Identify which cell holds the provided text, then report its (X, Y) central coordinate. 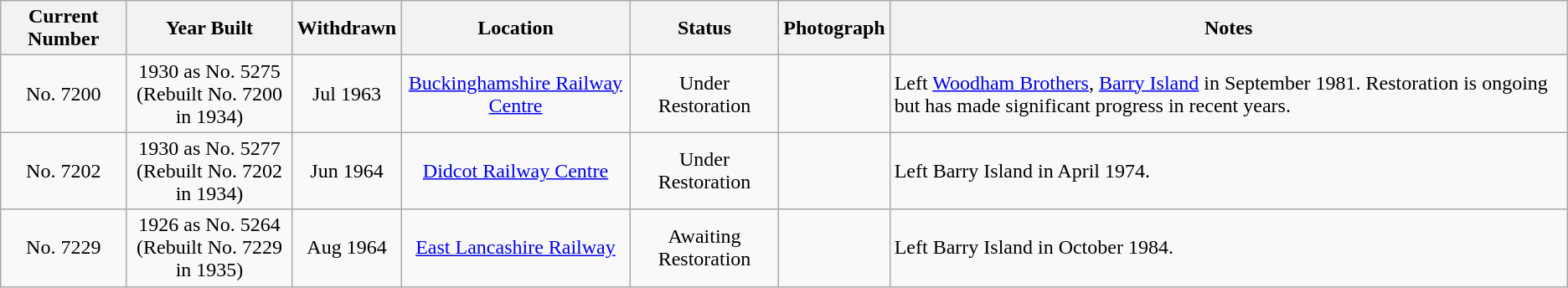
Photograph (834, 28)
Location (516, 28)
Notes (1228, 28)
Jul 1963 (347, 94)
No. 7229 (64, 248)
No. 7200 (64, 94)
1926 as No. 5264(Rebuilt No. 7229 in 1935) (209, 248)
1930 as No. 5277(Rebuilt No. 7202 in 1934) (209, 171)
Left Barry Island in October 1984. (1228, 248)
Left Barry Island in April 1974. (1228, 171)
Year Built (209, 28)
1930 as No. 5275(Rebuilt No. 7200 in 1934) (209, 94)
Didcot Railway Centre (516, 171)
Withdrawn (347, 28)
Status (704, 28)
Jun 1964 (347, 171)
Buckinghamshire Railway Centre (516, 94)
Left Woodham Brothers, Barry Island in September 1981. Restoration is ongoing but has made significant progress in recent years. (1228, 94)
Aug 1964 (347, 248)
Awaiting Restoration (704, 248)
Current Number (64, 28)
East Lancashire Railway (516, 248)
No. 7202 (64, 171)
